Output the (X, Y) coordinate of the center of the cell containing the given text.  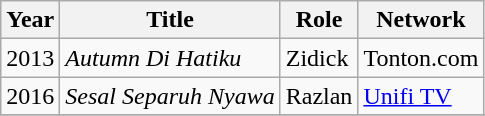
2013 (30, 58)
Unifi TV (421, 96)
Sesal Separuh Nyawa (170, 96)
Year (30, 20)
Zidick (319, 58)
Tonton.com (421, 58)
Autumn Di Hatiku (170, 58)
Title (170, 20)
Network (421, 20)
Role (319, 20)
2016 (30, 96)
Razlan (319, 96)
